Find where the given text appears and provide that cell's center as (x, y) coordinate. 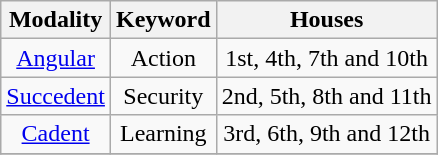
Learning (163, 134)
Angular (56, 58)
Cadent (56, 134)
1st, 4th, 7th and 10th (326, 58)
Succedent (56, 96)
Modality (56, 20)
Keyword (163, 20)
Houses (326, 20)
3rd, 6th, 9th and 12th (326, 134)
Security (163, 96)
Action (163, 58)
2nd, 5th, 8th and 11th (326, 96)
